Capture the cell that displays the provided text and extract its (x, y) central coordinate. 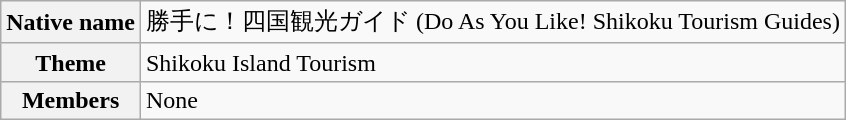
Theme (71, 62)
None (492, 100)
Members (71, 100)
勝手に！四国観光ガイド (Do As You Like! Shikoku Tourism Guides) (492, 22)
Native name (71, 22)
Shikoku Island Tourism (492, 62)
